Find where the given text appears and provide that cell's center as (x, y) coordinate. 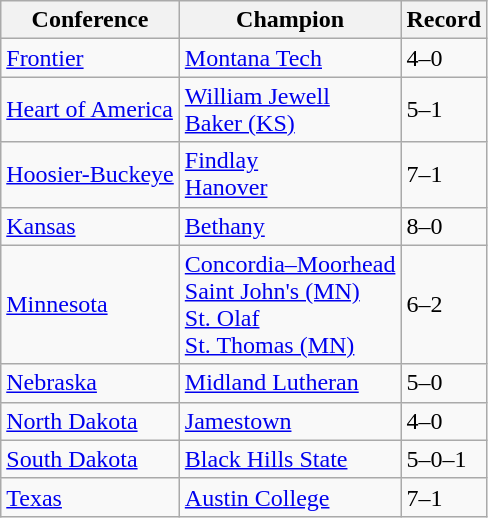
5–1 (444, 110)
8–0 (444, 226)
South Dakota (90, 459)
FindlayHanover (290, 174)
6–2 (444, 304)
William JewellBaker (KS) (290, 110)
Montana Tech (290, 58)
Bethany (290, 226)
Midland Lutheran (290, 383)
Heart of America (90, 110)
Austin College (290, 497)
Nebraska (90, 383)
Texas (90, 497)
5–0–1 (444, 459)
Record (444, 20)
Minnesota (90, 304)
Hoosier-Buckeye (90, 174)
Champion (290, 20)
Conference (90, 20)
Concordia–MoorheadSaint John's (MN)St. OlafSt. Thomas (MN) (290, 304)
Black Hills State (290, 459)
Kansas (90, 226)
Frontier (90, 58)
Jamestown (290, 421)
North Dakota (90, 421)
5–0 (444, 383)
